Return [X, Y] of the center of cell containing provided text 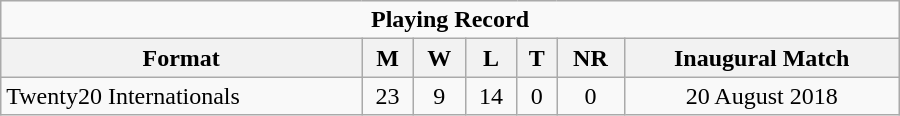
20 August 2018 [762, 96]
23 [388, 96]
14 [491, 96]
L [491, 58]
NR [590, 58]
Playing Record [450, 20]
M [388, 58]
Twenty20 Internationals [182, 96]
W [439, 58]
T [537, 58]
9 [439, 96]
Inaugural Match [762, 58]
Format [182, 58]
